Pinpoint the cell where the given text exists, returning its [X, Y] midpoint coordinate. 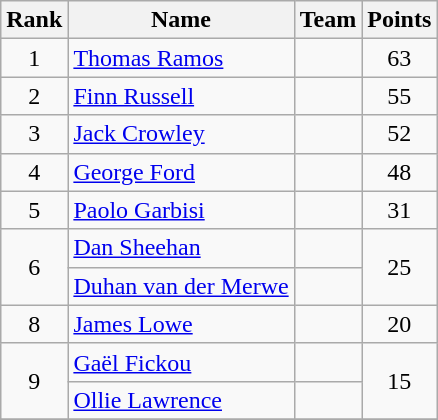
8 [34, 324]
Finn Russell [181, 96]
Gaël Fickou [181, 362]
Thomas Ramos [181, 58]
James Lowe [181, 324]
20 [400, 324]
5 [34, 210]
1 [34, 58]
31 [400, 210]
Ollie Lawrence [181, 400]
Paolo Garbisi [181, 210]
Jack Crowley [181, 134]
6 [34, 267]
55 [400, 96]
48 [400, 172]
63 [400, 58]
Points [400, 20]
Team [328, 20]
3 [34, 134]
Duhan van der Merwe [181, 286]
4 [34, 172]
Name [181, 20]
15 [400, 381]
2 [34, 96]
52 [400, 134]
George Ford [181, 172]
Dan Sheehan [181, 248]
25 [400, 267]
Rank [34, 20]
9 [34, 381]
